Return the (X, Y) coordinate for the center point of the cell that contains the specified text.  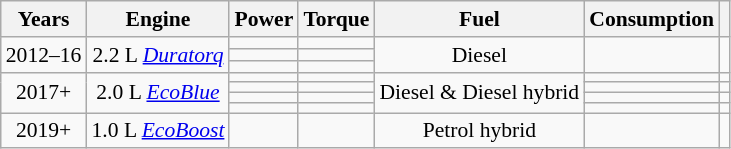
Diesel & Diesel hybrid (479, 92)
Petrol hybrid (479, 131)
Fuel (479, 19)
2017+ (44, 92)
Diesel (479, 55)
2012–16 (44, 55)
Consumption (652, 19)
1.0 L EcoBoost (158, 131)
Years (44, 19)
2.0 L EcoBlue (158, 92)
Torque (336, 19)
2.2 L Duratorq (158, 55)
Engine (158, 19)
2019+ (44, 131)
Power (264, 19)
